For the text-containing cell, return its midpoint in [X, Y] coordinate format. 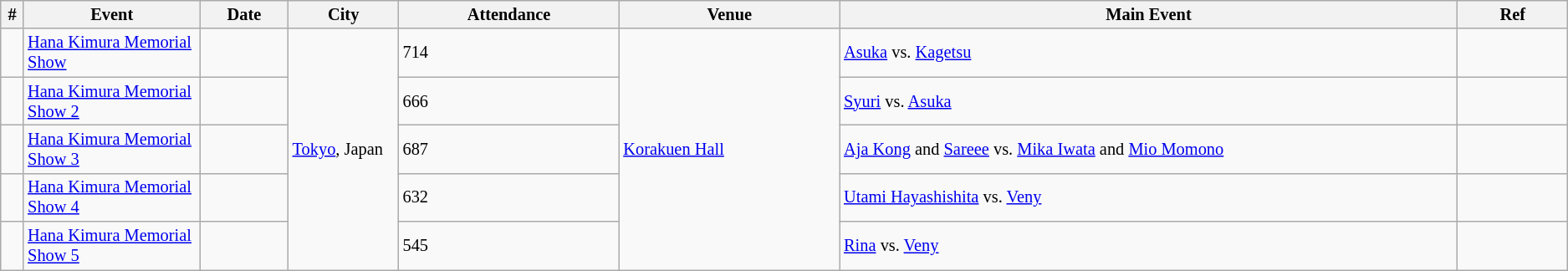
Date [244, 14]
632 [509, 197]
Tokyo, Japan [344, 149]
Attendance [509, 14]
666 [509, 101]
Hana Kimura Memorial Show 2 [112, 101]
714 [509, 53]
Ref [1513, 14]
City [344, 14]
Rina vs. Veny [1149, 246]
# [12, 14]
Asuka vs. Kagetsu [1149, 53]
Hana Kimura Memorial Show [112, 53]
Korakuen Hall [729, 149]
Main Event [1149, 14]
Hana Kimura Memorial Show 4 [112, 197]
Event [112, 14]
Venue [729, 14]
Syuri vs. Asuka [1149, 101]
Hana Kimura Memorial Show 3 [112, 149]
545 [509, 246]
Hana Kimura Memorial Show 5 [112, 246]
Aja Kong and Sareee vs. Mika Iwata and Mio Momono [1149, 149]
Utami Hayashishita vs. Veny [1149, 197]
687 [509, 149]
